Capture the cell that displays the provided text and extract its [x, y] central coordinate. 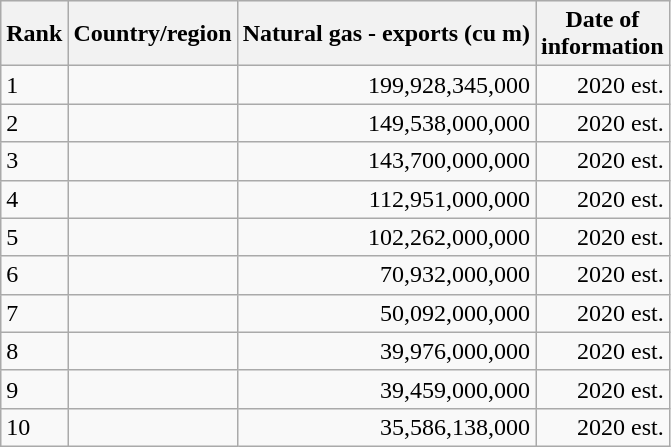
39,976,000,000 [386, 351]
9 [34, 389]
102,262,000,000 [386, 237]
149,538,000,000 [386, 123]
2 [34, 123]
35,586,138,000 [386, 427]
1 [34, 85]
50,092,000,000 [386, 313]
112,951,000,000 [386, 199]
8 [34, 351]
Natural gas - exports (cu m) [386, 34]
4 [34, 199]
Date of information [603, 34]
Country/region [152, 34]
39,459,000,000 [386, 389]
5 [34, 237]
3 [34, 161]
70,932,000,000 [386, 275]
7 [34, 313]
10 [34, 427]
6 [34, 275]
143,700,000,000 [386, 161]
199,928,345,000 [386, 85]
Rank [34, 34]
